Locate the cell with the specified text and output its [X, Y] center coordinate. 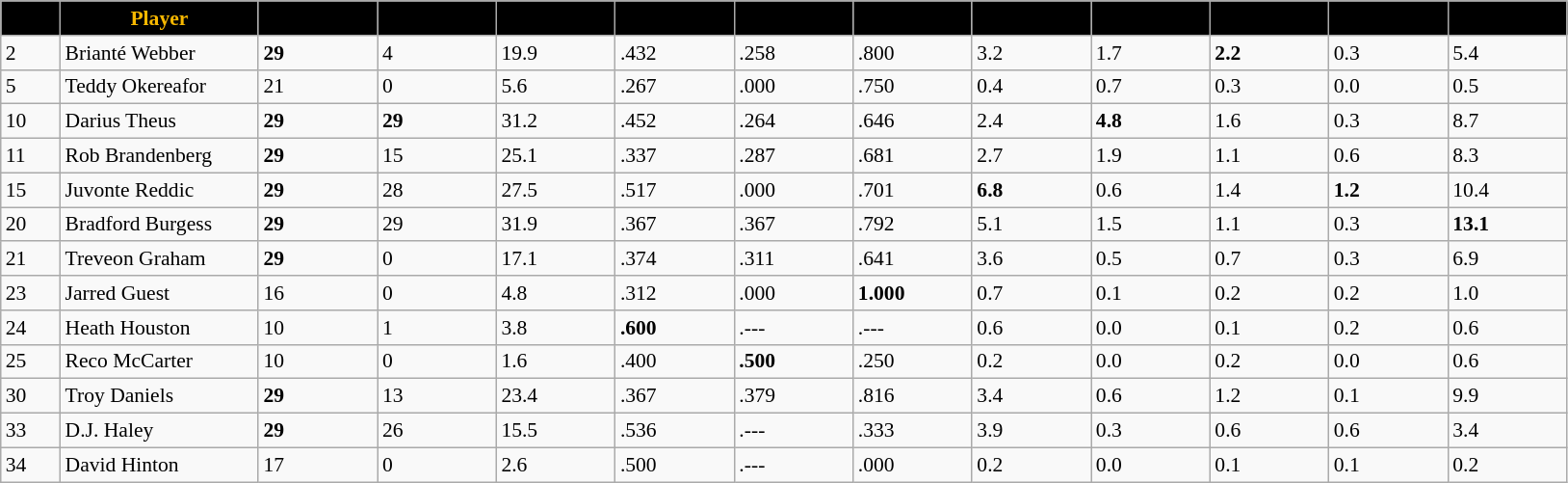
Teddy Okereafor [159, 87]
31.9 [555, 225]
27.5 [555, 190]
10.4 [1507, 190]
.800 [913, 53]
.432 [674, 53]
8.3 [1507, 156]
0.4 [1031, 87]
23 [31, 293]
34 [31, 465]
1.5 [1150, 225]
Jarred Guest [159, 293]
5.1 [1031, 225]
13 [437, 396]
1.0 [1507, 293]
19.9 [555, 53]
16 [318, 293]
2 [31, 53]
3.9 [1031, 431]
David Hinton [159, 465]
4 [437, 53]
.400 [674, 362]
.536 [674, 431]
24 [31, 328]
.750 [913, 87]
Brianté Webber [159, 53]
23.4 [555, 396]
Heath Houston [159, 328]
2.2 [1269, 53]
3.2 [1031, 53]
.452 [674, 121]
Reco McCarter [159, 362]
Juvonte Reddic [159, 190]
25 [31, 362]
1 [437, 328]
28 [437, 190]
6.9 [1507, 259]
15.5 [555, 431]
30 [31, 396]
D.J. Haley [159, 431]
11 [31, 156]
9.9 [1507, 396]
.816 [913, 396]
5.6 [555, 87]
.374 [674, 259]
.267 [674, 87]
5 [31, 87]
.646 [913, 121]
.264 [794, 121]
Darius Theus [159, 121]
1.000 [913, 293]
.312 [674, 293]
.258 [794, 53]
17.1 [555, 259]
.681 [913, 156]
2.6 [555, 465]
1.7 [1150, 53]
.311 [794, 259]
Treveon Graham [159, 259]
.701 [913, 190]
Bradford Burgess [159, 225]
1.4 [1269, 190]
1.9 [1150, 156]
.333 [913, 431]
2.7 [1031, 156]
.379 [794, 396]
3.8 [555, 328]
8.7 [1507, 121]
.337 [674, 156]
.287 [794, 156]
.600 [674, 328]
31.2 [555, 121]
6.8 [1031, 190]
2.4 [1031, 121]
3.6 [1031, 259]
.792 [913, 225]
25.1 [555, 156]
Rob Brandenberg [159, 156]
Player [159, 18]
20 [31, 225]
.517 [674, 190]
13.1 [1507, 225]
33 [31, 431]
17 [318, 465]
5.4 [1507, 53]
.250 [913, 362]
26 [437, 431]
Troy Daniels [159, 396]
.641 [913, 259]
